Capture the cell that displays the provided text and extract its (x, y) central coordinate. 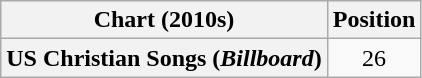
Chart (2010s) (164, 20)
26 (374, 58)
US Christian Songs (Billboard) (164, 58)
Position (374, 20)
